Determine the (x, y) coordinate at the center of the cell enclosing the given text.  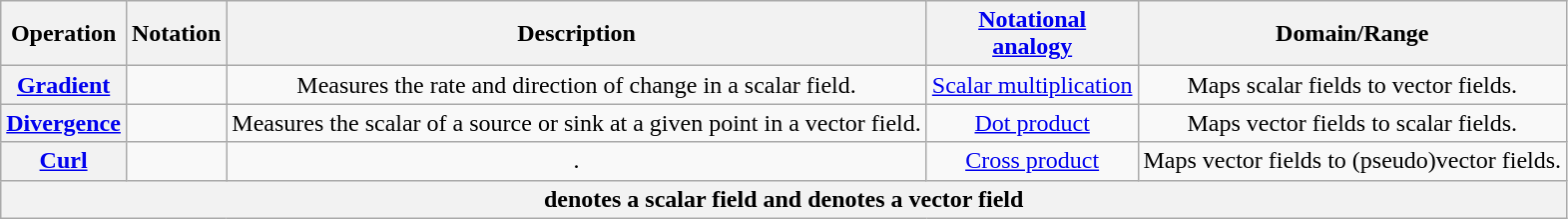
Curl (64, 161)
Divergence (64, 123)
Maps vector fields to scalar fields. (1352, 123)
Scalar multiplication (1032, 85)
Maps vector fields to (pseudo)vector fields. (1352, 161)
Gradient (64, 85)
denotes a scalar field and denotes a vector field (784, 199)
Dot product (1032, 123)
Notationalanalogy (1032, 34)
Measures the rate and direction of change in a scalar field. (577, 85)
Domain/Range (1352, 34)
Cross product (1032, 161)
Operation (64, 34)
Description (577, 34)
. (577, 161)
Maps scalar fields to vector fields. (1352, 85)
Notation (176, 34)
Measures the scalar of a source or sink at a given point in a vector field. (577, 123)
